Identify which cell holds the provided text, then report its [X, Y] central coordinate. 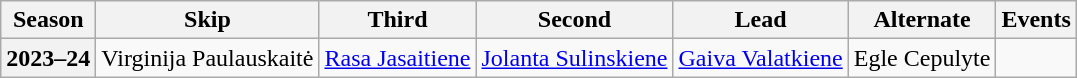
Events [1036, 20]
Gaiva Valatkiene [760, 58]
Alternate [922, 20]
Virginija Paulauskaitė [208, 58]
Skip [208, 20]
Lead [760, 20]
Second [574, 20]
Jolanta Sulinskiene [574, 58]
2023–24 [48, 58]
Third [398, 20]
Egle Cepulyte [922, 58]
Season [48, 20]
Rasa Jasaitiene [398, 58]
